Scan for the cell matching the given text and deliver its (x, y) coordinate at center. 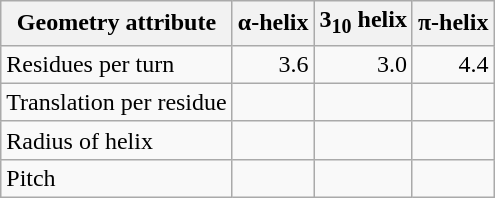
Pitch (116, 178)
Translation per residue (116, 102)
α-helix (273, 23)
3.0 (363, 64)
3.6 (273, 64)
Geometry attribute (116, 23)
Residues per turn (116, 64)
4.4 (453, 64)
310 helix (363, 23)
π-helix (453, 23)
Radius of helix (116, 140)
